Provide the (X, Y) coordinate of the cell's center where the given text is located.  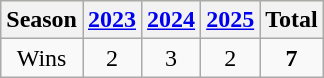
Wins (42, 58)
2023 (112, 20)
Season (42, 20)
2024 (172, 20)
Total (292, 20)
2025 (230, 20)
7 (292, 58)
3 (172, 58)
